For the text-containing cell, return its midpoint in [X, Y] coordinate format. 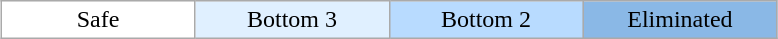
Bottom 3 [292, 20]
Eliminated [680, 20]
Bottom 2 [486, 20]
Safe [98, 20]
